Output the [x, y] coordinate of the center of the cell containing the given text.  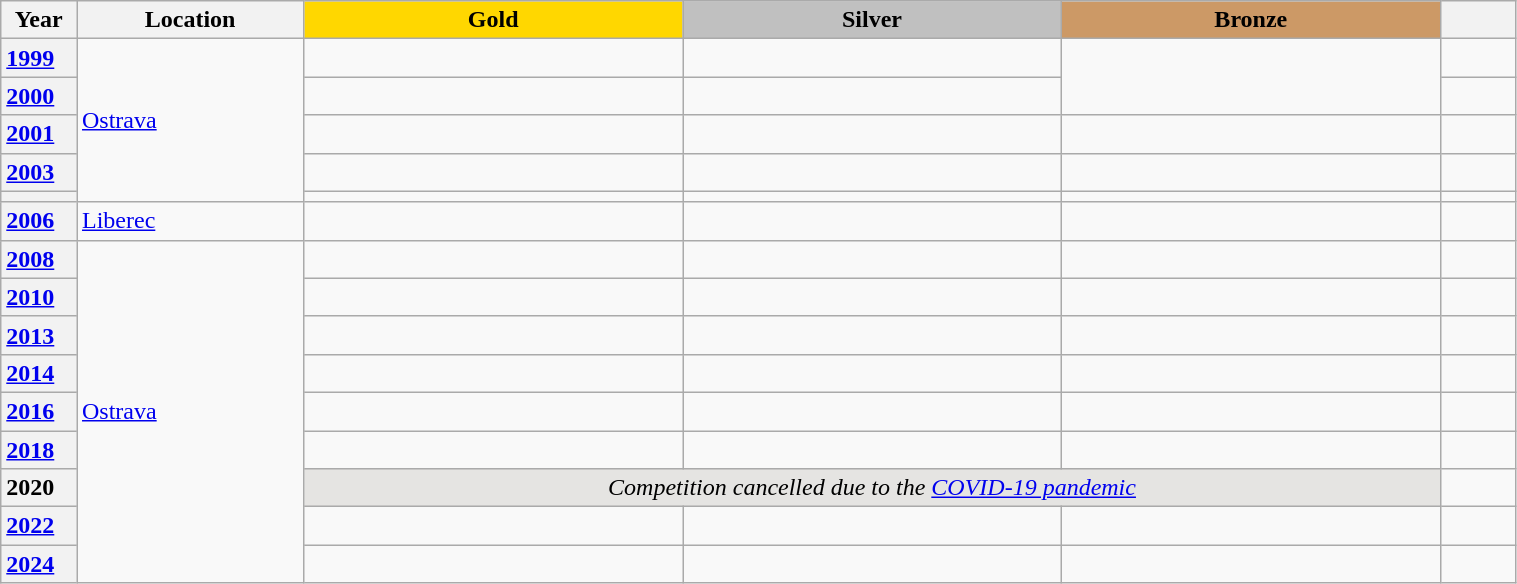
2006 [39, 221]
Location [190, 20]
2016 [39, 411]
2020 [39, 488]
2013 [39, 335]
Competition cancelled due to the COVID-19 pandemic [872, 488]
Year [39, 20]
Bronze [1250, 20]
2010 [39, 297]
Silver [872, 20]
2022 [39, 526]
2008 [39, 259]
Gold [494, 20]
2003 [39, 172]
2000 [39, 96]
1999 [39, 58]
Liberec [190, 221]
2001 [39, 134]
2014 [39, 373]
2018 [39, 449]
2024 [39, 564]
